Determine the [x, y] coordinate at the center of the cell enclosing the given text.  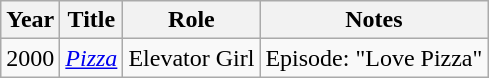
Pizza [92, 58]
Elevator Girl [192, 58]
2000 [30, 58]
Title [92, 20]
Role [192, 20]
Year [30, 20]
Episode: "Love Pizza" [374, 58]
Notes [374, 20]
